Locate the cell with the specified text and output its [x, y] center coordinate. 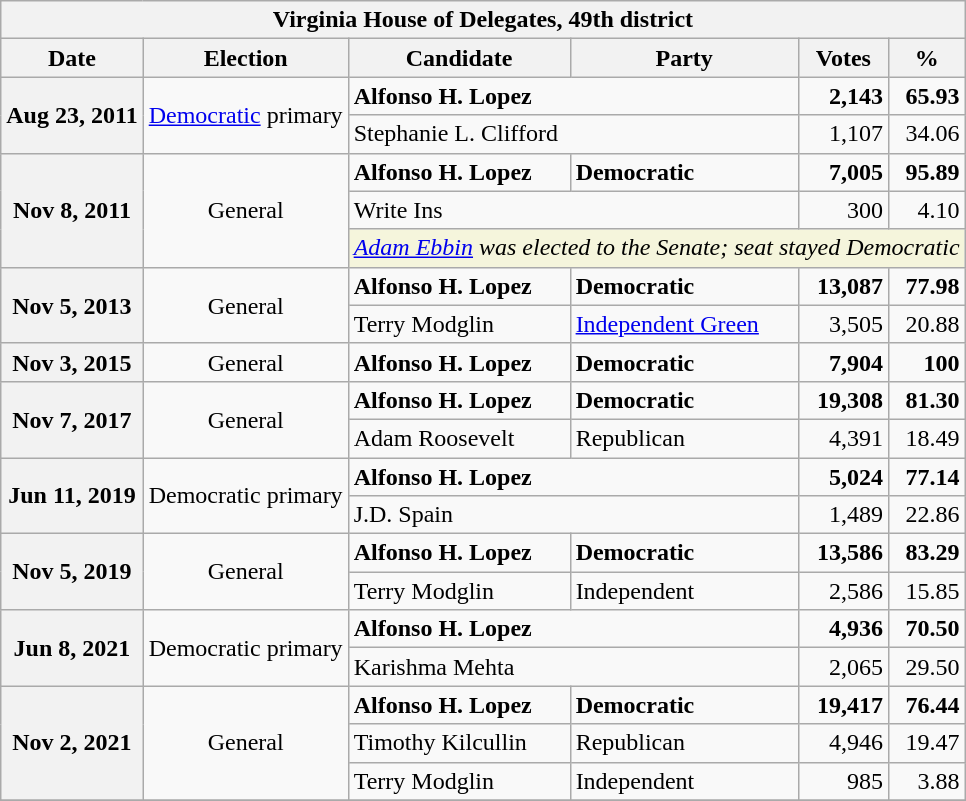
81.30 [927, 400]
2,586 [843, 591]
Aug 23, 2011 [72, 115]
19,308 [843, 400]
Jun 8, 2021 [72, 648]
19.47 [927, 743]
19,417 [843, 705]
65.93 [927, 96]
4,936 [843, 629]
83.29 [927, 553]
3,505 [843, 324]
Nov 3, 2015 [72, 362]
Nov 2, 2021 [72, 743]
Nov 7, 2017 [72, 419]
3.88 [927, 781]
2,143 [843, 96]
985 [843, 781]
Karishma Mehta [573, 667]
100 [927, 362]
4.10 [927, 210]
Date [72, 58]
Adam Roosevelt [459, 438]
7,005 [843, 172]
Stephanie L. Clifford [573, 134]
% [927, 58]
300 [843, 210]
1,107 [843, 134]
Party [684, 58]
Votes [843, 58]
77.98 [927, 286]
4,946 [843, 743]
Virginia House of Delegates, 49th district [483, 20]
20.88 [927, 324]
18.49 [927, 438]
Nov 8, 2011 [72, 210]
7,904 [843, 362]
Timothy Kilcullin [459, 743]
Independent Green [684, 324]
Adam Ebbin was elected to the Senate; seat stayed Democratic [656, 248]
34.06 [927, 134]
2,065 [843, 667]
77.14 [927, 477]
1,489 [843, 515]
Nov 5, 2019 [72, 572]
13,586 [843, 553]
Nov 5, 2013 [72, 305]
70.50 [927, 629]
4,391 [843, 438]
22.86 [927, 515]
Write Ins [573, 210]
Candidate [459, 58]
Jun 11, 2019 [72, 496]
5,024 [843, 477]
15.85 [927, 591]
29.50 [927, 667]
13,087 [843, 286]
Election [246, 58]
95.89 [927, 172]
J.D. Spain [573, 515]
76.44 [927, 705]
